Scan for the cell matching the given text and deliver its [x, y] coordinate at center. 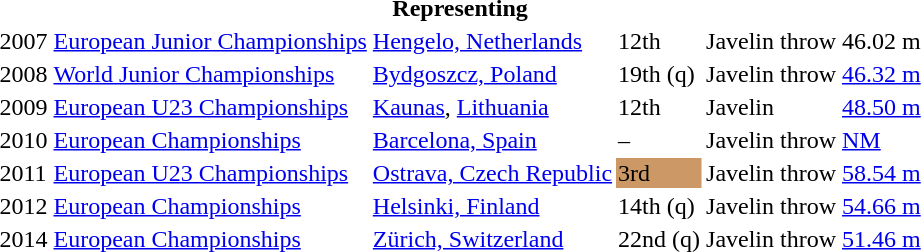
19th (q) [660, 74]
Barcelona, Spain [492, 140]
Ostrava, Czech Republic [492, 173]
Bydgoszcz, Poland [492, 74]
Helsinki, Finland [492, 206]
3rd [660, 173]
European Junior Championships [210, 41]
World Junior Championships [210, 74]
Javelin [772, 107]
– [660, 140]
Hengelo, Netherlands [492, 41]
Kaunas, Lithuania [492, 107]
14th (q) [660, 206]
